Determine the [X, Y] coordinate at the center of the cell enclosing the given text.  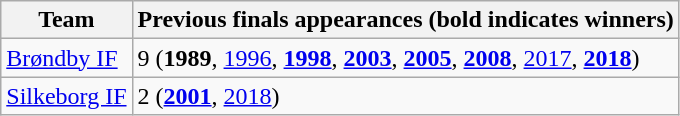
Previous finals appearances (bold indicates winners) [406, 20]
9 (1989, 1996, 1998, 2003, 2005, 2008, 2017, 2018) [406, 58]
Brøndby IF [66, 58]
Silkeborg IF [66, 96]
2 (2001, 2018) [406, 96]
Team [66, 20]
